Scan for the cell matching the given text and deliver its (X, Y) coordinate at center. 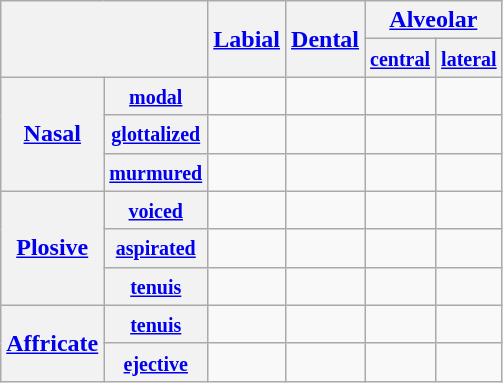
Plosive (52, 248)
lateral (470, 58)
voiced (156, 210)
glottalized (156, 134)
murmured (156, 172)
Affricate (52, 343)
modal (156, 96)
central (400, 58)
Dental (326, 39)
aspirated (156, 248)
Labial (247, 39)
ejective (156, 362)
Nasal (52, 134)
Alveolar (434, 20)
